Extract the [x, y] coordinate from the center of the cell holding the provided text.  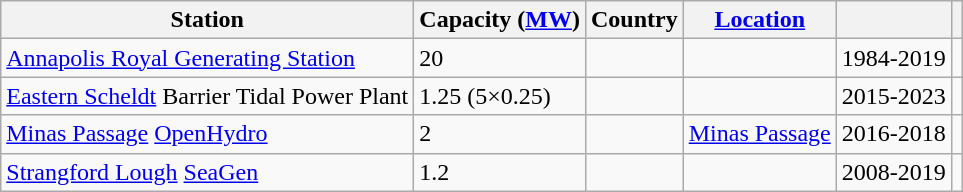
Eastern Scheldt Barrier Tidal Power Plant [208, 96]
Location [760, 20]
1.25 (5×0.25) [500, 96]
1.2 [500, 172]
2008-2019 [894, 172]
Station [208, 20]
Country [634, 20]
2016-2018 [894, 134]
Strangford Lough SeaGen [208, 172]
Minas Passage OpenHydro [208, 134]
2 [500, 134]
Minas Passage [760, 134]
1984-2019 [894, 58]
20 [500, 58]
2015-2023 [894, 96]
Capacity (MW) [500, 20]
Annapolis Royal Generating Station [208, 58]
